Capture the cell that displays the provided text and extract its (x, y) central coordinate. 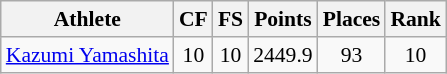
Kazumi Yamashita (88, 55)
Athlete (88, 19)
93 (352, 55)
CF (194, 19)
2449.9 (282, 55)
FS (230, 19)
Places (352, 19)
Rank (416, 19)
Points (282, 19)
